Output the (X, Y) coordinate of the center of the cell containing the given text.  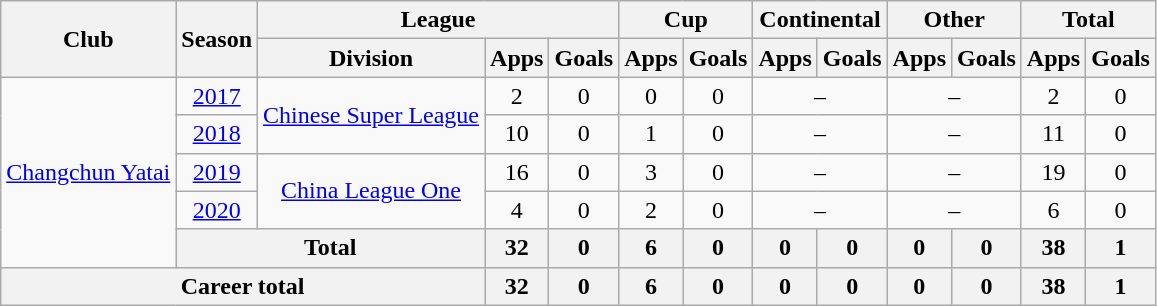
2017 (217, 96)
Division (372, 58)
4 (517, 210)
2018 (217, 134)
2020 (217, 210)
Chinese Super League (372, 115)
2019 (217, 172)
11 (1053, 134)
Cup (686, 20)
10 (517, 134)
Career total (243, 286)
Club (88, 39)
Season (217, 39)
3 (651, 172)
Changchun Yatai (88, 172)
League (438, 20)
16 (517, 172)
19 (1053, 172)
Other (954, 20)
Continental (820, 20)
China League One (372, 191)
